From the cell containing the given text, extract its center point as [X, Y] coordinate. 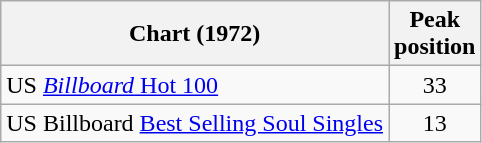
US Billboard Best Selling Soul Singles [195, 123]
Chart (1972) [195, 34]
US Billboard Hot 100 [195, 85]
Peakposition [435, 34]
13 [435, 123]
33 [435, 85]
